Find where the given text appears and provide that cell's center as [x, y] coordinate. 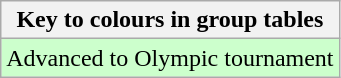
Advanced to Olympic tournament [170, 58]
Key to colours in group tables [170, 20]
